Capture the cell that displays the provided text and extract its (x, y) central coordinate. 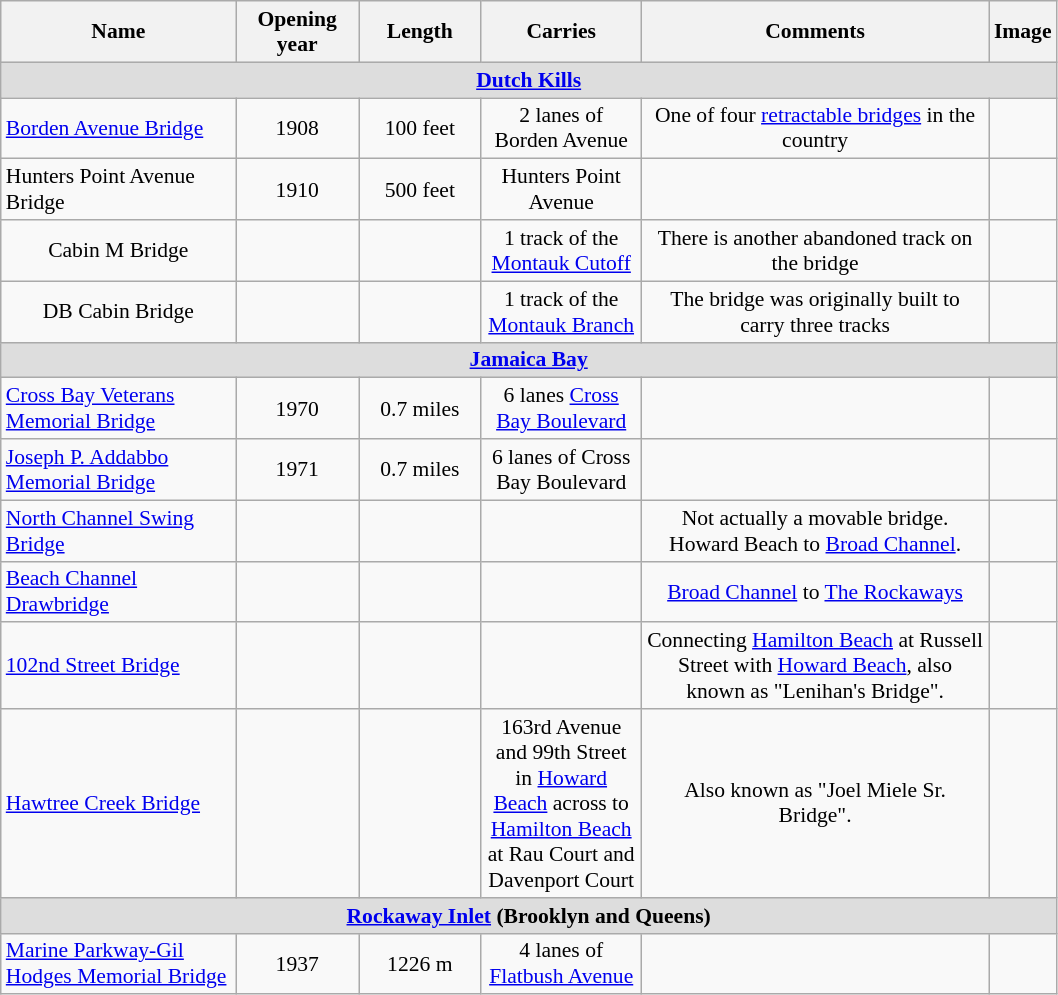
Marine Parkway-Gil Hodges Memorial Bridge (118, 964)
Cross Bay Veterans Memorial Bridge (118, 408)
1 track of the Montauk Branch (561, 312)
There is another abandoned track on the bridge (815, 250)
Broad Channel to The Rockaways (815, 592)
Hunters Point Avenue (561, 190)
4 lanes of Flatbush Avenue (561, 964)
Opening year (298, 32)
Connecting Hamilton Beach at Russell Street with Howard Beach, also known as "Lenihan's Bridge". (815, 666)
Jamaica Bay (529, 360)
6 lanes of Cross Bay Boulevard (561, 470)
Dutch Kills (529, 80)
Borden Avenue Bridge (118, 128)
500 feet (420, 190)
Name (118, 32)
Length (420, 32)
North Channel Swing Bridge (118, 530)
Also known as "Joel Miele Sr. Bridge". (815, 804)
1908 (298, 128)
Hunters Point Avenue Bridge (118, 190)
1937 (298, 964)
Cabin M Bridge (118, 250)
1971 (298, 470)
One of four retractable bridges in the country (815, 128)
DB Cabin Bridge (118, 312)
Rockaway Inlet (Brooklyn and Queens) (529, 916)
Joseph P. Addabbo Memorial Bridge (118, 470)
1226 m (420, 964)
Hawtree Creek Bridge (118, 804)
6 lanes Cross Bay Boulevard (561, 408)
100 feet (420, 128)
2 lanes of Borden Avenue (561, 128)
Beach Channel Drawbridge (118, 592)
Image (1023, 32)
163rd Avenue and 99th Street in Howard Beach across to Hamilton Beach at Rau Court and Davenport Court (561, 804)
102nd Street Bridge (118, 666)
1 track of the Montauk Cutoff (561, 250)
Not actually a movable bridge.Howard Beach to Broad Channel. (815, 530)
1970 (298, 408)
Comments (815, 32)
The bridge was originally built to carry three tracks (815, 312)
Carries (561, 32)
1910 (298, 190)
